Locate the cell with the specified text and output its (x, y) center coordinate. 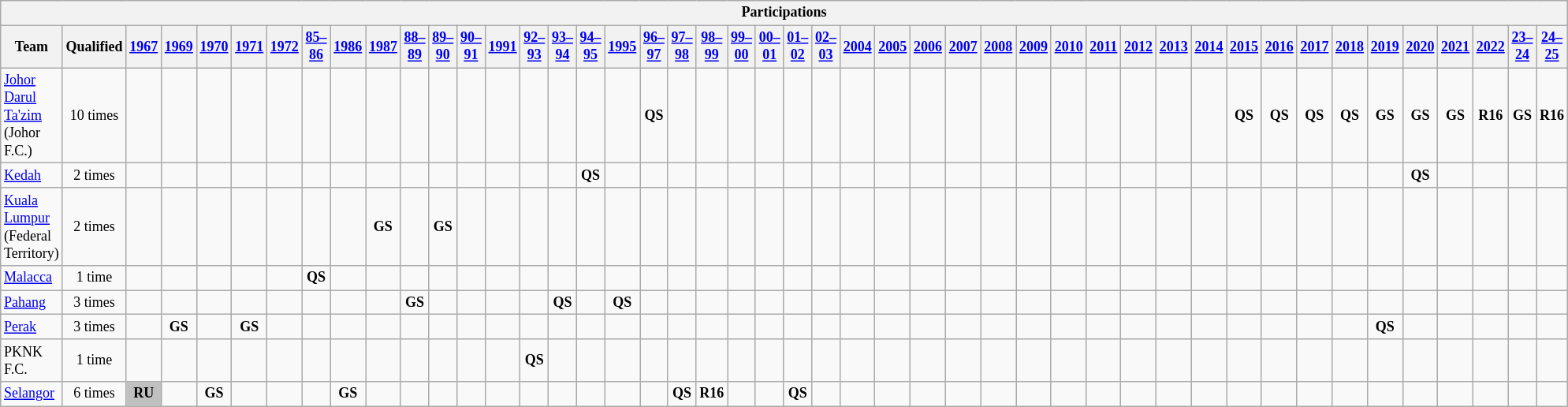
2014 (1209, 47)
2018 (1350, 47)
1991 (503, 47)
1969 (180, 47)
85–86 (316, 47)
02–03 (826, 47)
24–25 (1552, 47)
2009 (1034, 47)
1967 (143, 47)
Kedah (32, 175)
89–90 (443, 47)
88–89 (415, 47)
Qualified (95, 47)
2004 (858, 47)
Team (32, 47)
96–97 (654, 47)
92–93 (534, 47)
00–01 (769, 47)
2022 (1490, 47)
Perak (32, 327)
2019 (1384, 47)
10 times (95, 115)
2012 (1138, 47)
2017 (1315, 47)
2016 (1279, 47)
2011 (1104, 47)
01–02 (798, 47)
97–98 (682, 47)
1970 (214, 47)
2015 (1244, 47)
1986 (348, 47)
Selangor (32, 394)
Kuala Lumpur (Federal Territory) (32, 227)
2007 (963, 47)
1971 (249, 47)
90–91 (471, 47)
94–95 (590, 47)
2010 (1069, 47)
99–00 (742, 47)
1995 (623, 47)
98–99 (712, 47)
2013 (1173, 47)
2021 (1455, 47)
2006 (929, 47)
2005 (892, 47)
Johor Darul Ta'zim (Johor F.C.) (32, 115)
1987 (383, 47)
2020 (1421, 47)
Participations (784, 13)
93–94 (563, 47)
6 times (95, 394)
2008 (998, 47)
RU (143, 394)
Pahang (32, 303)
23–24 (1522, 47)
PKNK F.C. (32, 360)
Malacca (32, 278)
1972 (285, 47)
